From the cell containing the given text, extract its center point as (x, y) coordinate. 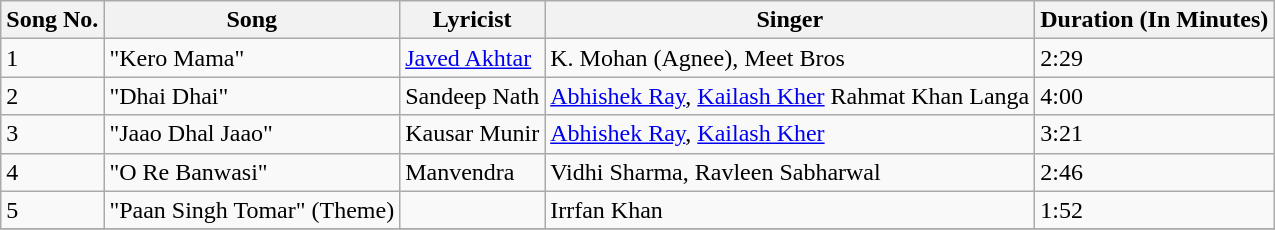
"Kero Mama" (252, 58)
3:21 (1154, 134)
5 (52, 210)
Irrfan Khan (790, 210)
"Jaao Dhal Jaao" (252, 134)
Kausar Munir (472, 134)
4 (52, 172)
"O Re Banwasi" (252, 172)
"Paan Singh Tomar" (Theme) (252, 210)
2 (52, 96)
2:46 (1154, 172)
K. Mohan (Agnee), Meet Bros (790, 58)
Singer (790, 20)
Vidhi Sharma, Ravleen Sabharwal (790, 172)
Song No. (52, 20)
4:00 (1154, 96)
Lyricist (472, 20)
Abhishek Ray, Kailash Kher (790, 134)
Duration (In Minutes) (1154, 20)
3 (52, 134)
2:29 (1154, 58)
"Dhai Dhai" (252, 96)
Javed Akhtar (472, 58)
1:52 (1154, 210)
Sandeep Nath (472, 96)
Manvendra (472, 172)
Abhishek Ray, Kailash Kher Rahmat Khan Langa (790, 96)
1 (52, 58)
Song (252, 20)
